Return [X, Y] of the center of cell containing provided text 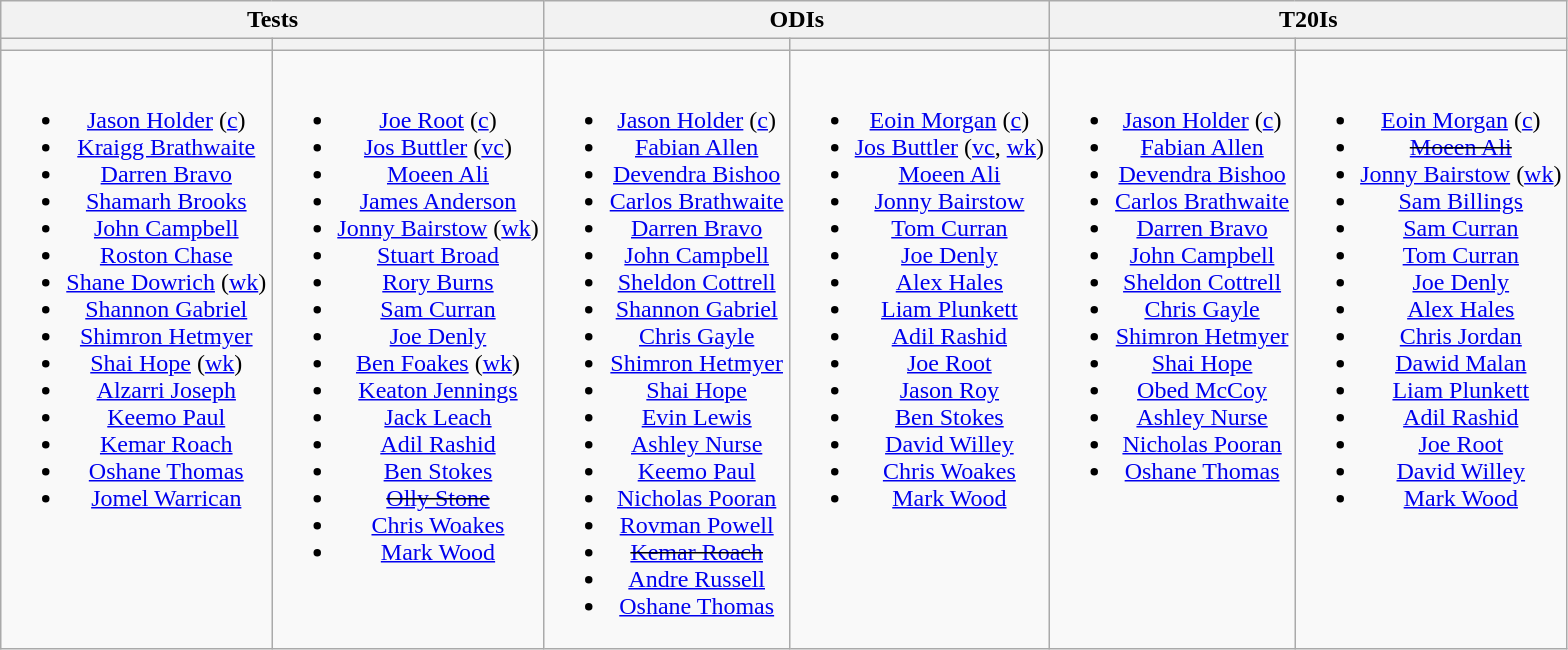
Tests [272, 20]
T20Is [1308, 20]
ODIs [796, 20]
